Return the [x, y] coordinate for the center point of the cell that contains the specified text.  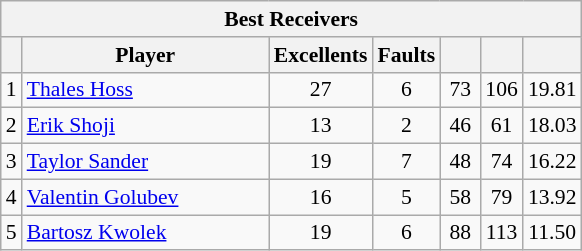
79 [502, 197]
19.81 [552, 90]
88 [460, 233]
Best Receivers [292, 19]
Excellents [321, 55]
18.03 [552, 126]
58 [460, 197]
Bartosz Kwolek [146, 233]
48 [460, 162]
74 [502, 162]
46 [460, 126]
Valentin Golubev [146, 197]
4 [12, 197]
Erik Shoji [146, 126]
Taylor Sander [146, 162]
13.92 [552, 197]
61 [502, 126]
1 [12, 90]
11.50 [552, 233]
7 [406, 162]
3 [12, 162]
13 [321, 126]
16.22 [552, 162]
73 [460, 90]
16 [321, 197]
113 [502, 233]
Faults [406, 55]
106 [502, 90]
Thales Hoss [146, 90]
Player [146, 55]
27 [321, 90]
